Scan for the cell matching the given text and deliver its [x, y] coordinate at center. 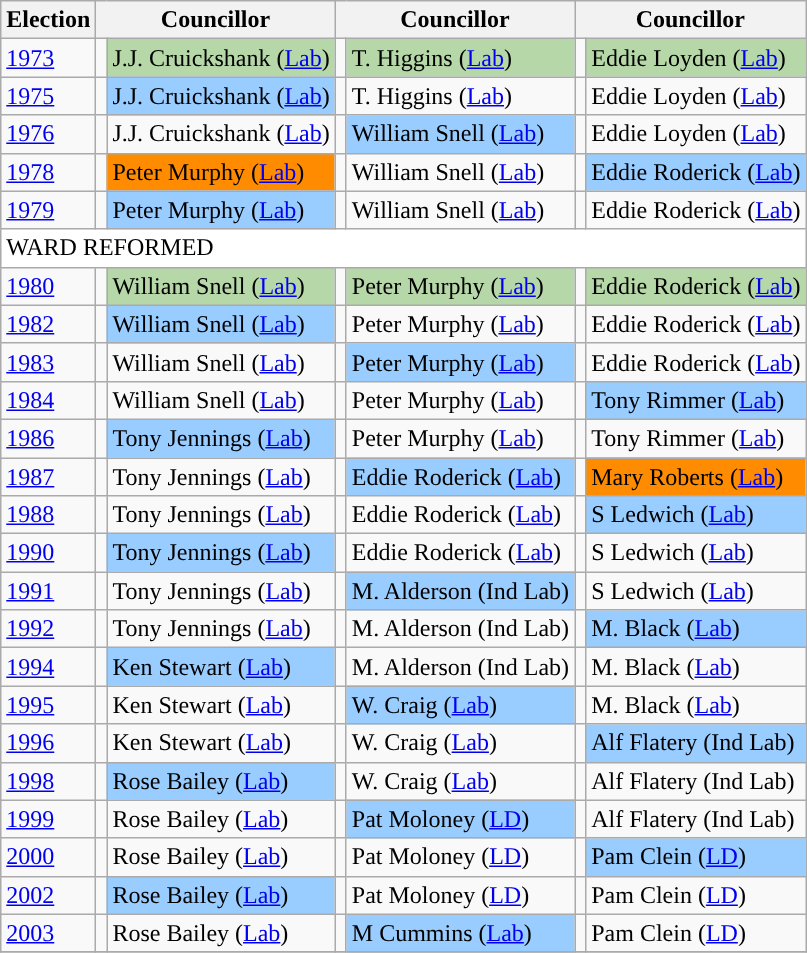
1996 [48, 743]
1975 [48, 96]
1980 [48, 286]
1991 [48, 591]
1973 [48, 58]
1976 [48, 134]
1979 [48, 210]
1987 [48, 477]
1998 [48, 781]
1999 [48, 819]
1984 [48, 400]
1994 [48, 667]
Election [48, 20]
1983 [48, 362]
1988 [48, 515]
2003 [48, 933]
1986 [48, 438]
M Cummins (Lab) [460, 933]
2000 [48, 857]
1978 [48, 172]
WARD REFORMED [404, 248]
Mary Roberts (Lab) [696, 477]
1990 [48, 553]
1995 [48, 705]
1982 [48, 324]
1992 [48, 629]
2002 [48, 895]
